Pinpoint the cell where the given text exists, returning its (x, y) midpoint coordinate. 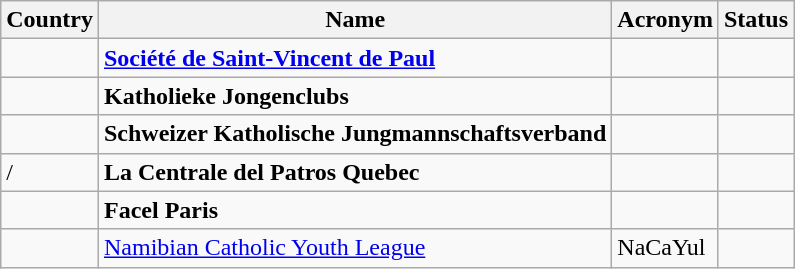
Namibian Catholic Youth League (354, 248)
Katholieke Jongenclubs (354, 96)
/ (50, 172)
Acronym (666, 20)
NaCaYul (666, 248)
Société de Saint-Vincent de Paul (354, 58)
Name (354, 20)
Schweizer Katholische Jungmannschaftsverband (354, 134)
Status (756, 20)
La Centrale del Patros Quebec (354, 172)
Facel Paris (354, 210)
Country (50, 20)
